Extract the (x, y) coordinate from the center of the cell holding the provided text.  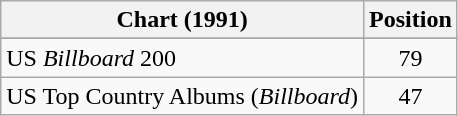
Chart (1991) (182, 20)
Position (411, 20)
79 (411, 58)
47 (411, 96)
US Top Country Albums (Billboard) (182, 96)
US Billboard 200 (182, 58)
